Search for the cell housing the specified text and yield its (x, y) center coordinate. 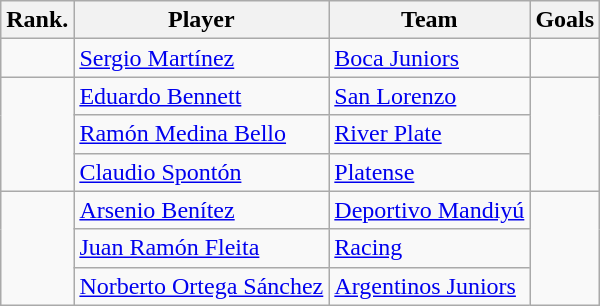
Boca Juniors (430, 58)
Player (202, 20)
Platense (430, 172)
Arsenio Benítez (202, 210)
San Lorenzo (430, 96)
Deportivo Mandiyú (430, 210)
Ramón Medina Bello (202, 134)
Argentinos Juniors (430, 286)
River Plate (430, 134)
Sergio Martínez (202, 58)
Eduardo Bennett (202, 96)
Claudio Spontón (202, 172)
Juan Ramón Fleita (202, 248)
Goals (565, 20)
Norberto Ortega Sánchez (202, 286)
Rank. (38, 20)
Racing (430, 248)
Team (430, 20)
